Pinpoint the cell where the given text exists, returning its [X, Y] midpoint coordinate. 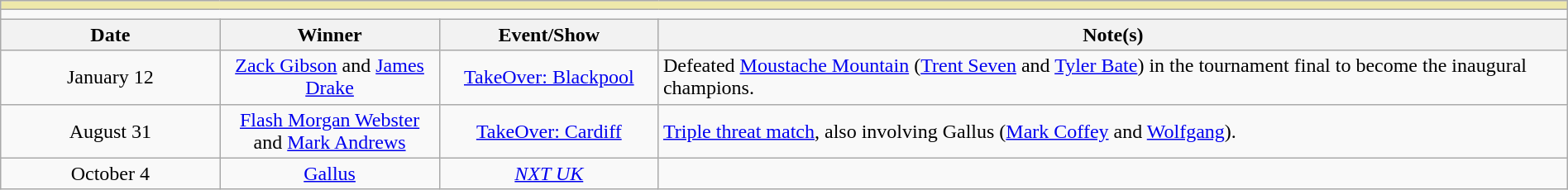
October 4 [111, 173]
Date [111, 35]
Event/Show [549, 35]
TakeOver: Cardiff [549, 131]
January 12 [111, 78]
TakeOver: Blackpool [549, 78]
NXT UK [549, 173]
Flash Morgan Webster and Mark Andrews [329, 131]
August 31 [111, 131]
Defeated Moustache Mountain (Trent Seven and Tyler Bate) in the tournament final to become the inaugural champions. [1113, 78]
Winner [329, 35]
Note(s) [1113, 35]
Zack Gibson and James Drake [329, 78]
Triple threat match, also involving Gallus (Mark Coffey and Wolfgang). [1113, 131]
Gallus [329, 173]
